Output the [X, Y] coordinate of the center of the cell containing the given text.  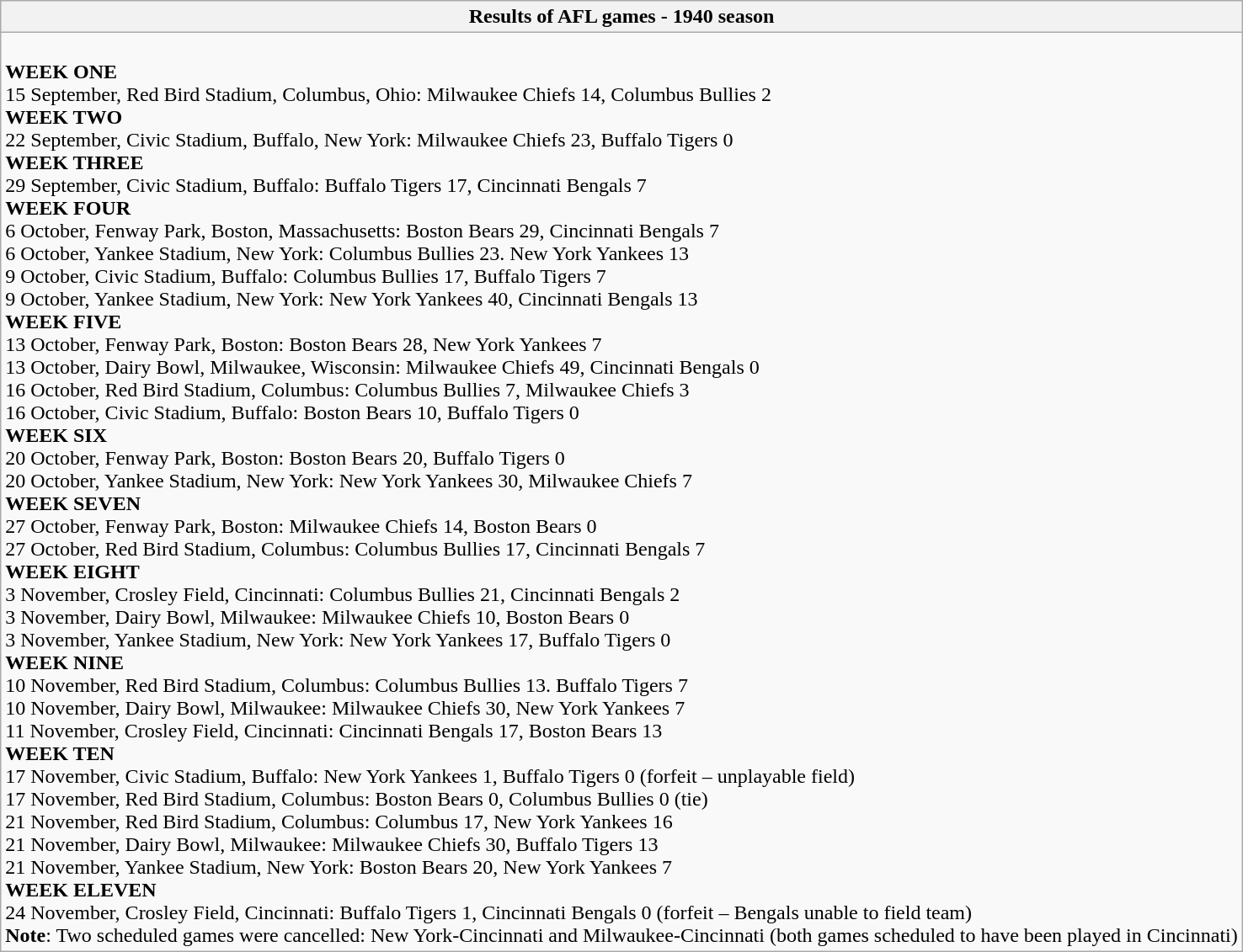
Results of AFL games - 1940 season [621, 17]
